Determine the (x, y) coordinate at the center of the cell enclosing the given text.  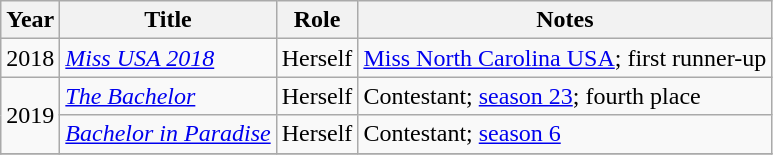
Bachelor in Paradise (168, 134)
Title (168, 20)
Contestant; season 6 (565, 134)
The Bachelor (168, 96)
Role (317, 20)
Miss North Carolina USA; first runner-up (565, 58)
2019 (30, 115)
Notes (565, 20)
Year (30, 20)
2018 (30, 58)
Contestant; season 23; fourth place (565, 96)
Miss USA 2018 (168, 58)
